Locate the cell with the specified text and output its [X, Y] center coordinate. 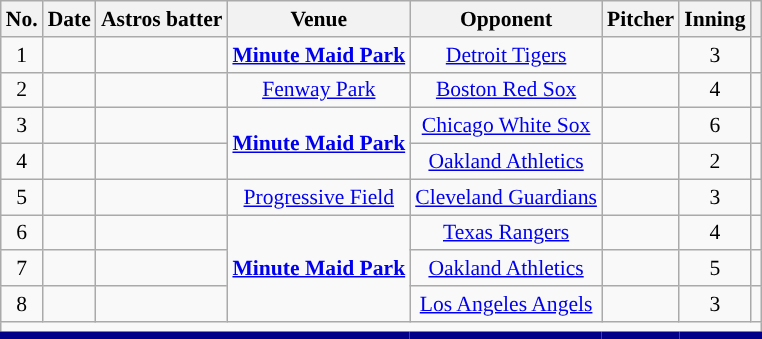
Detroit Tigers [506, 55]
7 [22, 269]
Fenway Park [318, 90]
Date [70, 19]
Los Angeles Angels [506, 304]
Boston Red Sox [506, 90]
Inning [714, 19]
Astros batter [162, 19]
Chicago White Sox [506, 126]
8 [22, 304]
Progressive Field [318, 197]
Pitcher [640, 19]
1 [22, 55]
Opponent [506, 19]
Venue [318, 19]
No. [22, 19]
Texas Rangers [506, 233]
Cleveland Guardians [506, 197]
